Extract the (x, y) coordinate from the center of the cell holding the provided text.  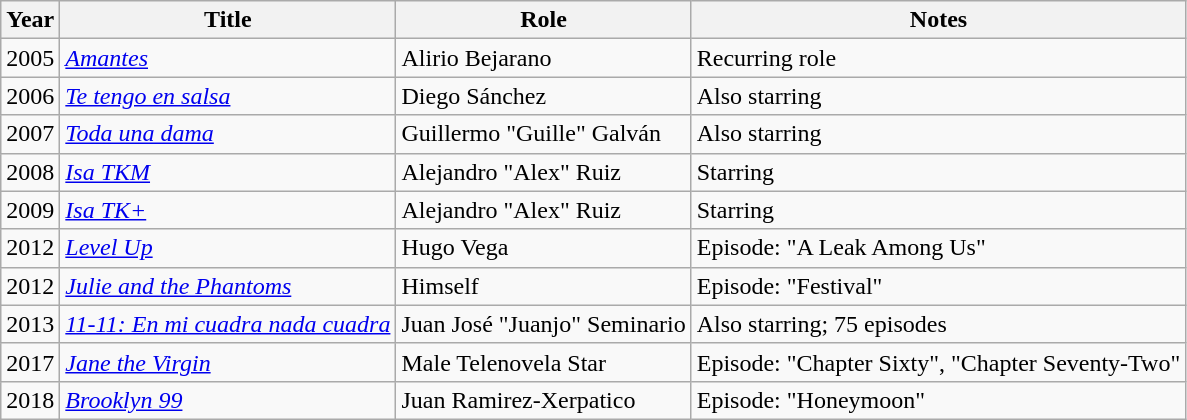
2017 (30, 362)
Level Up (228, 248)
Julie and the Phantoms (228, 286)
Guillermo "Guille" Galván (544, 134)
Episode: "Honeymoon" (938, 400)
Jane the Virgin (228, 362)
Isa TKM (228, 172)
Toda una dama (228, 134)
Te tengo en salsa (228, 96)
Episode: "Festival" (938, 286)
Role (544, 20)
Episode: "Chapter Sixty", "Chapter Seventy-Two" (938, 362)
Juan José "Juanjo" Seminario (544, 324)
2018 (30, 400)
2007 (30, 134)
Year (30, 20)
Also starring; 75 episodes (938, 324)
Isa TK+ (228, 210)
Brooklyn 99 (228, 400)
Diego Sánchez (544, 96)
Himself (544, 286)
11-11: En mi cuadra nada cuadra (228, 324)
Notes (938, 20)
2005 (30, 58)
Episode: "A Leak Among Us" (938, 248)
Title (228, 20)
Juan Ramirez-Xerpatico (544, 400)
Hugo Vega (544, 248)
Alirio Bejarano (544, 58)
Male Telenovela Star (544, 362)
Amantes (228, 58)
2008 (30, 172)
2013 (30, 324)
2006 (30, 96)
Recurring role (938, 58)
2009 (30, 210)
